Return (x, y) of the center of cell containing provided text 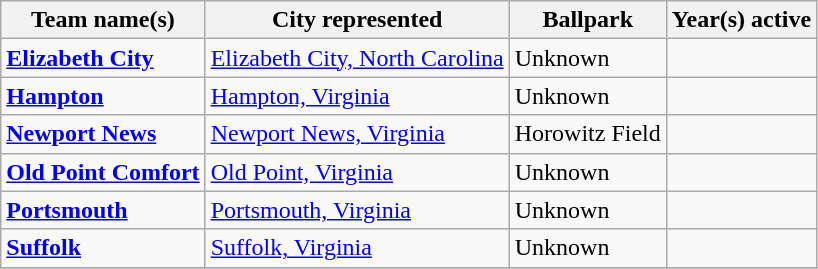
Suffolk, Virginia (357, 248)
Horowitz Field (588, 134)
Elizabeth City, North Carolina (357, 58)
Old Point Comfort (103, 172)
Hampton (103, 96)
Ballpark (588, 20)
Newport News, Virginia (357, 134)
Hampton, Virginia (357, 96)
Elizabeth City (103, 58)
Old Point, Virginia (357, 172)
Year(s) active (741, 20)
Portsmouth (103, 210)
City represented (357, 20)
Suffolk (103, 248)
Newport News (103, 134)
Team name(s) (103, 20)
Portsmouth, Virginia (357, 210)
